Extract the [x, y] coordinate from the center of the cell holding the provided text.  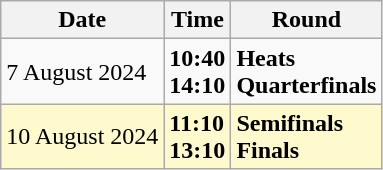
Date [82, 20]
HeatsQuarterfinals [306, 72]
10 August 2024 [82, 136]
7 August 2024 [82, 72]
Round [306, 20]
SemifinalsFinals [306, 136]
10:4014:10 [198, 72]
Time [198, 20]
11:1013:10 [198, 136]
